Identify which cell holds the provided text, then report its (X, Y) central coordinate. 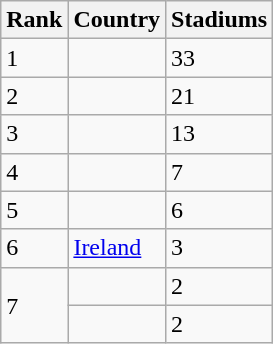
4 (34, 172)
Rank (34, 20)
21 (220, 96)
Stadiums (220, 20)
Country (117, 20)
1 (34, 58)
Ireland (117, 248)
33 (220, 58)
5 (34, 210)
13 (220, 134)
